Scan for the cell matching the given text and deliver its [X, Y] coordinate at center. 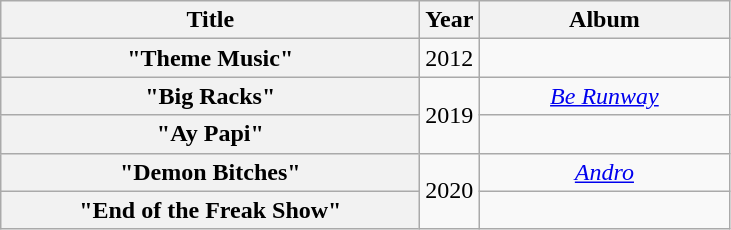
"Big Racks" [210, 96]
Be Runway [604, 96]
2020 [450, 191]
"Ay Papi" [210, 134]
Album [604, 20]
"Theme Music" [210, 58]
Year [450, 20]
"End of the Freak Show" [210, 210]
Andro [604, 172]
2012 [450, 58]
Title [210, 20]
2019 [450, 115]
"Demon Bitches" [210, 172]
